Pinpoint the cell where the given text exists, returning its (X, Y) midpoint coordinate. 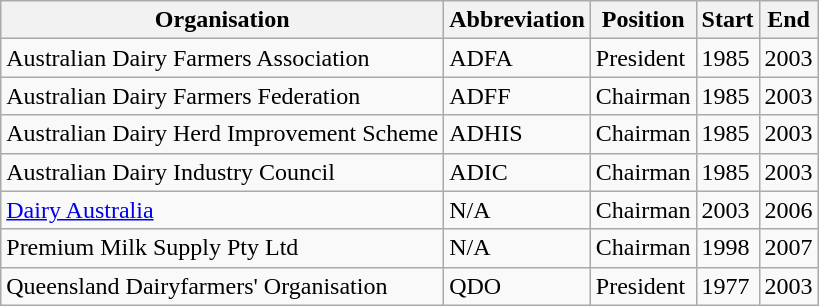
ADFA (518, 58)
ADHIS (518, 134)
End (788, 20)
QDO (518, 286)
2007 (788, 248)
Australian Dairy Industry Council (222, 172)
Start (728, 20)
ADFF (518, 96)
Australian Dairy Herd Improvement Scheme (222, 134)
Dairy Australia (222, 210)
ADIC (518, 172)
1977 (728, 286)
Abbreviation (518, 20)
2006 (788, 210)
Australian Dairy Farmers Association (222, 58)
Organisation (222, 20)
Premium Milk Supply Pty Ltd (222, 248)
Australian Dairy Farmers Federation (222, 96)
1998 (728, 248)
Queensland Dairyfarmers' Organisation (222, 286)
Position (643, 20)
